Identify which cell holds the provided text, then report its [x, y] central coordinate. 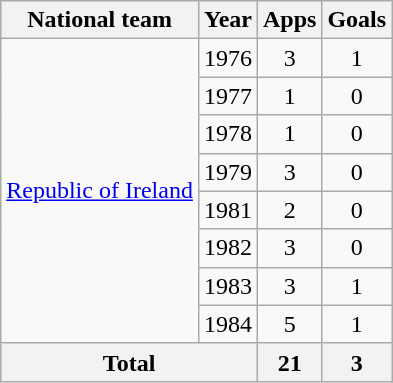
Total [130, 362]
5 [289, 324]
National team [100, 20]
1978 [228, 134]
Year [228, 20]
1984 [228, 324]
2 [289, 210]
1976 [228, 58]
Apps [289, 20]
1982 [228, 248]
Goals [357, 20]
1983 [228, 286]
1981 [228, 210]
1979 [228, 172]
1977 [228, 96]
Republic of Ireland [100, 191]
21 [289, 362]
